Find where the given text appears and provide that cell's center as [X, Y] coordinate. 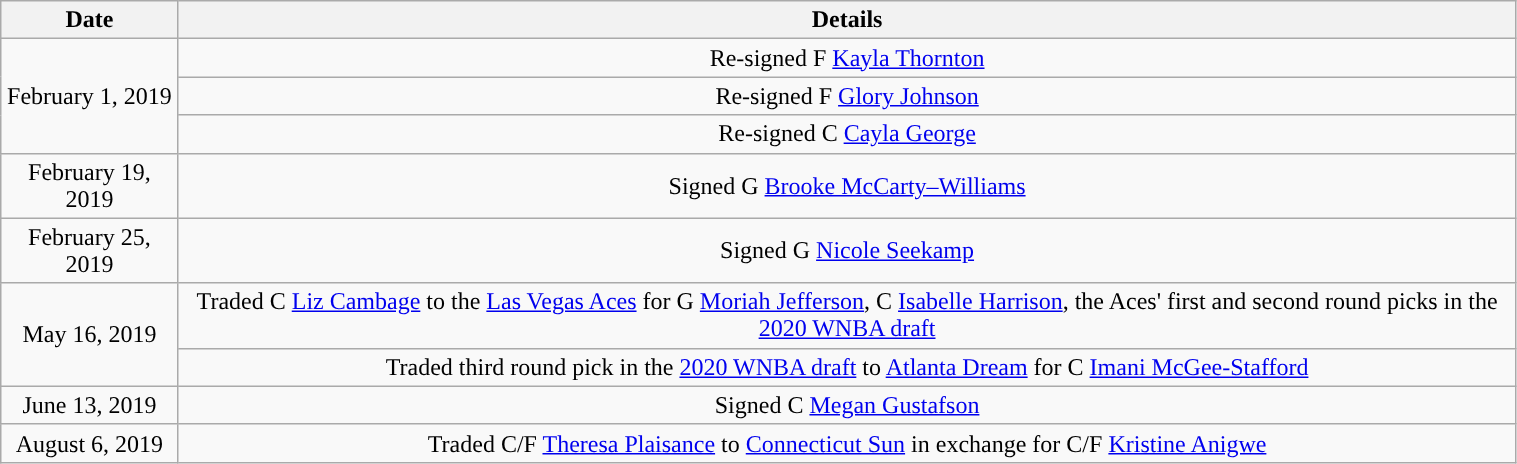
Traded third round pick in the 2020 WNBA draft to Atlanta Dream for C Imani McGee-Stafford [847, 367]
May 16, 2019 [90, 334]
Traded C/F Theresa Plaisance to Connecticut Sun in exchange for C/F Kristine Anigwe [847, 443]
Signed C Megan Gustafson [847, 405]
February 19, 2019 [90, 186]
Details [847, 20]
Signed G Brooke McCarty–Williams [847, 186]
February 1, 2019 [90, 96]
Signed G Nicole Seekamp [847, 250]
Re-signed F Kayla Thornton [847, 58]
Date [90, 20]
June 13, 2019 [90, 405]
August 6, 2019 [90, 443]
Traded C Liz Cambage to the Las Vegas Aces for G Moriah Jefferson, C Isabelle Harrison, the Aces' first and second round picks in the 2020 WNBA draft [847, 316]
Re-signed F Glory Johnson [847, 96]
Re-signed C Cayla George [847, 134]
February 25, 2019 [90, 250]
